Provide the (x, y) coordinate of the cell's center where the given text is located.  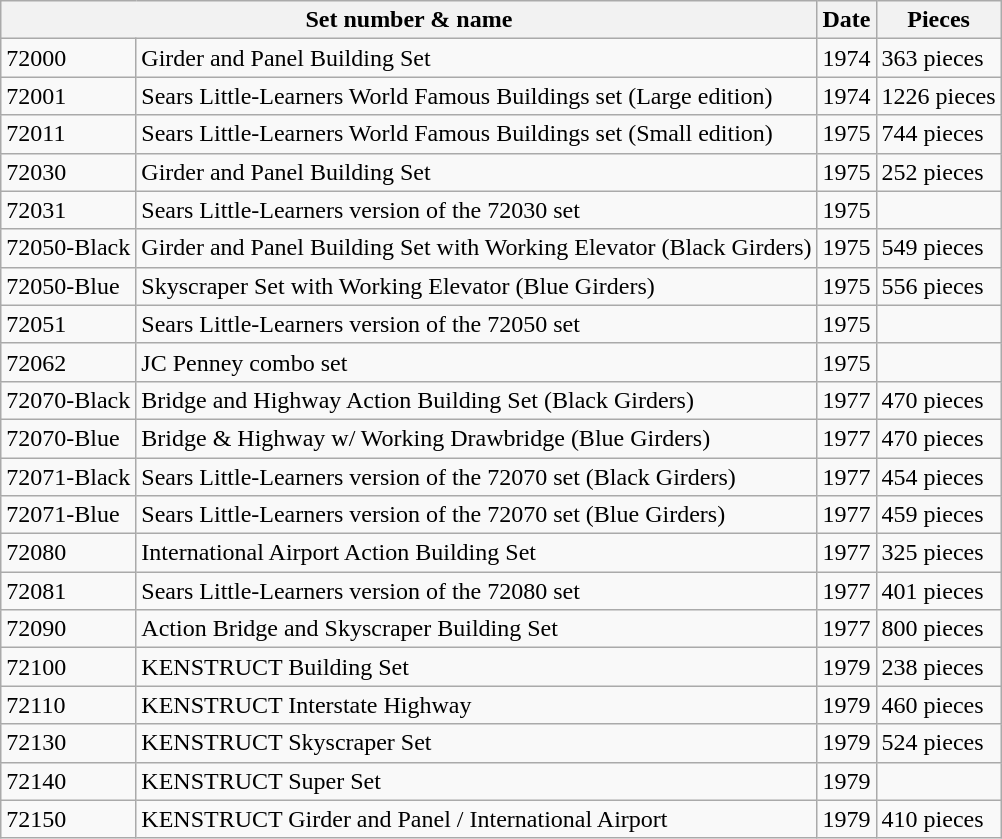
JC Penney combo set (476, 362)
72071-Blue (68, 515)
72150 (68, 819)
Girder and Panel Building Set with Working Elevator (Black Girders) (476, 248)
556 pieces (938, 286)
549 pieces (938, 248)
72140 (68, 781)
72100 (68, 667)
72070-Black (68, 400)
459 pieces (938, 515)
Date (846, 20)
Bridge & Highway w/ Working Drawbridge (Blue Girders) (476, 438)
72070-Blue (68, 438)
Bridge and Highway Action Building Set (Black Girders) (476, 400)
524 pieces (938, 743)
Action Bridge and Skyscraper Building Set (476, 629)
363 pieces (938, 58)
Sears Little-Learners version of the 72050 set (476, 324)
KENSTRUCT Girder and Panel / International Airport (476, 819)
238 pieces (938, 667)
744 pieces (938, 134)
72001 (68, 96)
72011 (68, 134)
72000 (68, 58)
460 pieces (938, 705)
Sears Little-Learners version of the 72030 set (476, 210)
International Airport Action Building Set (476, 553)
72050-Black (68, 248)
KENSTRUCT Super Set (476, 781)
454 pieces (938, 477)
401 pieces (938, 591)
KENSTRUCT Interstate Highway (476, 705)
72051 (68, 324)
72031 (68, 210)
410 pieces (938, 819)
1226 pieces (938, 96)
KENSTRUCT Skyscraper Set (476, 743)
Sears Little-Learners World Famous Buildings set (Small edition) (476, 134)
Sears Little-Learners version of the 72080 set (476, 591)
Skyscraper Set with Working Elevator (Blue Girders) (476, 286)
Sears Little-Learners World Famous Buildings set (Large edition) (476, 96)
Pieces (938, 20)
Sears Little-Learners version of the 72070 set (Blue Girders) (476, 515)
72080 (68, 553)
72090 (68, 629)
Set number & name (409, 20)
72081 (68, 591)
72030 (68, 172)
72050-Blue (68, 286)
252 pieces (938, 172)
325 pieces (938, 553)
72062 (68, 362)
800 pieces (938, 629)
72130 (68, 743)
72071-Black (68, 477)
Sears Little-Learners version of the 72070 set (Black Girders) (476, 477)
72110 (68, 705)
KENSTRUCT Building Set (476, 667)
